Capture the cell that displays the provided text and extract its [X, Y] central coordinate. 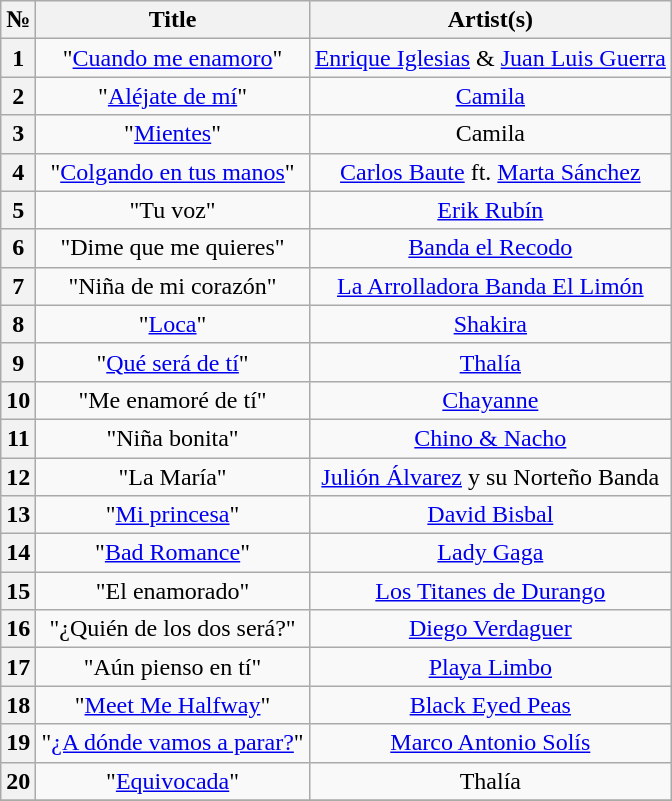
La Arrolladora Banda El Limón [490, 286]
19 [18, 743]
"Meet Me Halfway" [172, 705]
"Qué será de tí" [172, 362]
"La María" [172, 477]
6 [18, 248]
18 [18, 705]
1 [18, 58]
"Niña bonita" [172, 438]
10 [18, 400]
"Aléjate de mí" [172, 96]
Title [172, 20]
"Mientes" [172, 134]
"Equivocada" [172, 781]
"¿A dónde vamos a parar?" [172, 743]
"Tu voz" [172, 210]
5 [18, 210]
"¿Quién de los dos será?" [172, 629]
Marco Antonio Solís [490, 743]
12 [18, 477]
"Colgando en tus manos" [172, 172]
Carlos Baute ft. Marta Sánchez [490, 172]
15 [18, 591]
Diego Verdaguer [490, 629]
Playa Limbo [490, 667]
"Me enamoré de tí" [172, 400]
"Mi princesa" [172, 515]
8 [18, 324]
Black Eyed Peas [490, 705]
14 [18, 553]
Chayanne [490, 400]
"Bad Romance" [172, 553]
11 [18, 438]
Banda el Recodo [490, 248]
Enrique Iglesias & Juan Luis Guerra [490, 58]
"Dime que me quieres" [172, 248]
№ [18, 20]
16 [18, 629]
Artist(s) [490, 20]
"Cuando me enamoro" [172, 58]
3 [18, 134]
20 [18, 781]
David Bisbal [490, 515]
"El enamorado" [172, 591]
Erik Rubín [490, 210]
Lady Gaga [490, 553]
17 [18, 667]
13 [18, 515]
Los Titanes de Durango [490, 591]
"Aún pienso en tí" [172, 667]
"Niña de mi corazón" [172, 286]
4 [18, 172]
"Loca" [172, 324]
9 [18, 362]
Shakira [490, 324]
2 [18, 96]
Chino & Nacho [490, 438]
7 [18, 286]
Julión Álvarez y su Norteño Banda [490, 477]
